Find where the given text appears and provide that cell's center as [x, y] coordinate. 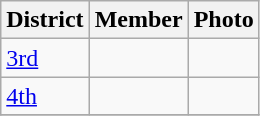
Member [138, 20]
Photo [224, 20]
4th [45, 96]
3rd [45, 58]
District [45, 20]
